Return the [x, y] coordinate for the center point of the cell that contains the specified text.  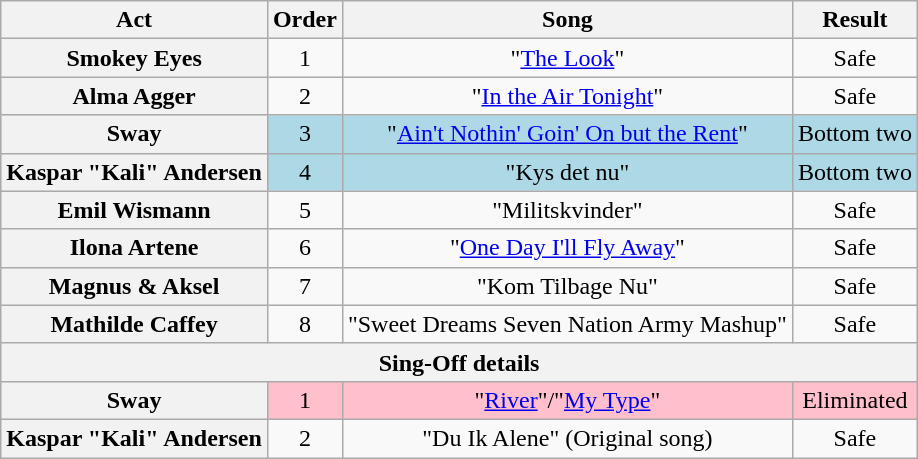
3 [304, 134]
Result [854, 20]
"The Look" [567, 58]
Song [567, 20]
8 [304, 324]
"Sweet Dreams Seven Nation Army Mashup" [567, 324]
"Du Ik Alene" (Original song) [567, 438]
"In the Air Tonight" [567, 96]
4 [304, 172]
Mathilde Caffey [134, 324]
Eliminated [854, 400]
"Militskvinder" [567, 210]
Act [134, 20]
5 [304, 210]
"Ain't Nothin' Goin' On but the Rent" [567, 134]
Sing-Off details [460, 362]
Alma Agger [134, 96]
Ilona Artene [134, 248]
"Kys det nu" [567, 172]
"Kom Tilbage Nu" [567, 286]
"One Day I'll Fly Away" [567, 248]
"River"/"My Type" [567, 400]
Magnus & Aksel [134, 286]
Smokey Eyes [134, 58]
7 [304, 286]
Emil Wismann [134, 210]
Order [304, 20]
6 [304, 248]
